From the cell containing the given text, extract its center point as [X, Y] coordinate. 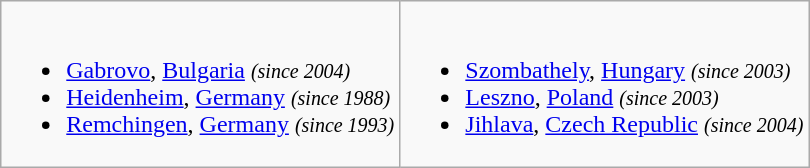
Szombathely, Hungary (since 2003) Leszno, Poland (since 2003) Jihlava, Czech Republic (since 2004) [604, 84]
Gabrovo, Bulgaria (since 2004) Heidenheim, Germany (since 1988) Remchingen, Germany (since 1993) [200, 84]
